Output the [x, y] coordinate of the center of the cell containing the given text.  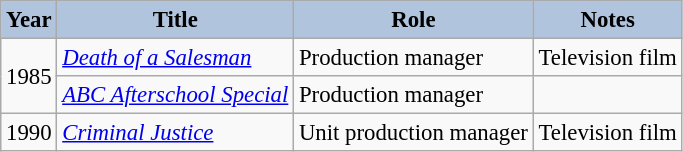
ABC Afterschool Special [176, 95]
Unit production manager [414, 133]
Criminal Justice [176, 133]
1985 [29, 76]
Year [29, 20]
Title [176, 20]
Notes [608, 20]
Role [414, 20]
1990 [29, 133]
Death of a Salesman [176, 58]
